Locate the cell with the specified text and output its (x, y) center coordinate. 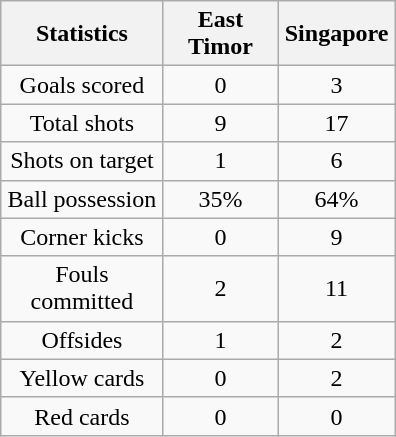
3 (337, 85)
Ball possession (82, 199)
Fouls committed (82, 288)
6 (337, 161)
35% (220, 199)
Singapore (337, 34)
Total shots (82, 123)
Goals scored (82, 85)
Red cards (82, 416)
64% (337, 199)
Yellow cards (82, 378)
Statistics (82, 34)
Corner kicks (82, 237)
East Timor (220, 34)
11 (337, 288)
Offsides (82, 340)
Shots on target (82, 161)
17 (337, 123)
